Identify which cell holds the provided text, then report its [X, Y] central coordinate. 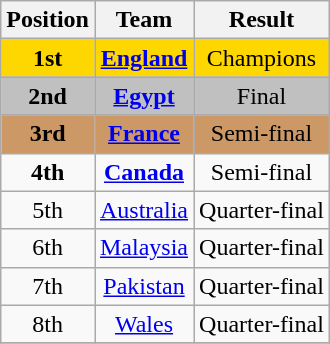
Australia [144, 210]
4th [48, 172]
3rd [48, 134]
Final [262, 96]
2nd [48, 96]
7th [48, 286]
France [144, 134]
8th [48, 324]
Canada [144, 172]
Team [144, 20]
1st [48, 58]
England [144, 58]
Egypt [144, 96]
Position [48, 20]
Champions [262, 58]
Pakistan [144, 286]
Malaysia [144, 248]
Result [262, 20]
5th [48, 210]
Wales [144, 324]
6th [48, 248]
